Provide the (x, y) coordinate of the cell's center where the given text is located.  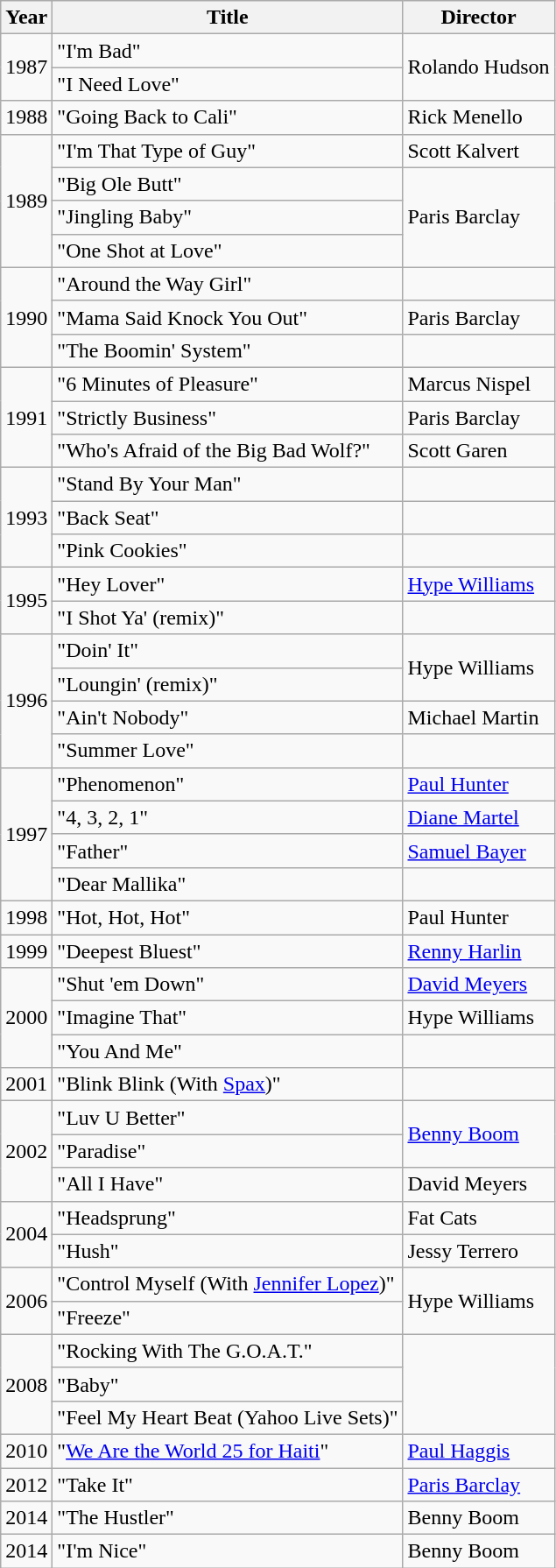
Jessy Terrero (478, 1251)
"Phenomenon" (228, 784)
"Mama Said Knock You Out" (228, 317)
1996 (26, 701)
"Take It" (228, 1485)
1993 (26, 518)
1987 (26, 67)
"Control Myself (With Jennifer Lopez)" (228, 1284)
Director (478, 18)
"Shut 'em Down" (228, 985)
"Rocking With The G.O.A.T." (228, 1351)
"I'm That Type of Guy" (228, 151)
"Luv U Better" (228, 1118)
Samuel Bayer (478, 851)
Scott Kalvert (478, 151)
"6 Minutes of Pleasure" (228, 384)
2004 (26, 1234)
"I Need Love" (228, 84)
"Summer Love" (228, 751)
Michael Martin (478, 717)
2012 (26, 1485)
1997 (26, 834)
"Baby" (228, 1384)
"Paradise" (228, 1151)
"Father" (228, 851)
2001 (26, 1084)
"One Shot at Love" (228, 251)
"Jingling Baby" (228, 217)
"Hey Lover" (228, 584)
2002 (26, 1151)
Fat Cats (478, 1218)
"Doin' It" (228, 651)
"Hush" (228, 1251)
1989 (26, 201)
Marcus Nispel (478, 384)
2006 (26, 1301)
"The Hustler" (228, 1518)
"Ain't Nobody" (228, 717)
2000 (26, 1018)
"I Shot Ya' (remix)" (228, 618)
"We Are the World 25 for Haiti" (228, 1451)
"Big Ole Butt" (228, 184)
"Imagine That" (228, 1018)
"Strictly Business" (228, 418)
"Headsprung" (228, 1218)
"Who's Afraid of the Big Bad Wolf?" (228, 451)
2010 (26, 1451)
"Going Back to Cali" (228, 117)
1999 (26, 950)
Renny Harlin (478, 950)
"I'm Bad" (228, 51)
Year (26, 18)
1995 (26, 601)
"All I Have" (228, 1184)
"Feel My Heart Beat (Yahoo Live Sets)" (228, 1417)
"Stand By Your Man" (228, 484)
"Freeze" (228, 1317)
"Dear Mallika" (228, 884)
2008 (26, 1384)
"Pink Cookies" (228, 551)
Scott Garen (478, 451)
Rick Menello (478, 117)
1998 (26, 917)
1991 (26, 417)
"Hot, Hot, Hot" (228, 917)
"I'm Nice" (228, 1551)
"Around the Way Girl" (228, 284)
"Back Seat" (228, 518)
"Loungin' (remix)" (228, 684)
Diane Martel (478, 817)
"4, 3, 2, 1" (228, 817)
"The Boomin' System" (228, 350)
"Blink Blink (With Spax)" (228, 1084)
1990 (26, 317)
"Deepest Bluest" (228, 950)
Title (228, 18)
Paul Haggis (478, 1451)
Rolando Hudson (478, 67)
1988 (26, 117)
"You And Me" (228, 1051)
